Determine the (x, y) coordinate at the center of the cell enclosing the given text.  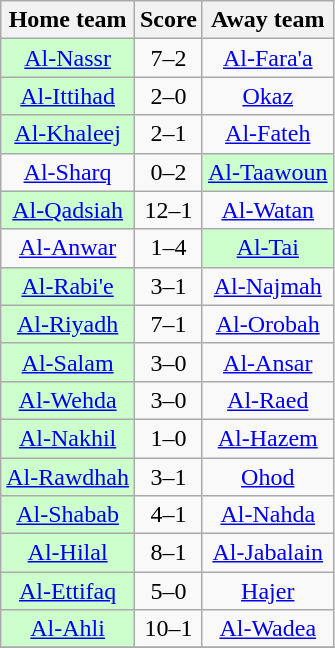
Al-Rabi'e (68, 286)
Al-Khaleej (68, 134)
Al-Orobah (268, 324)
Al-Watan (268, 210)
Al-Fara'a (268, 58)
Al-Anwar (68, 248)
Al-Tai (268, 248)
Al-Riyadh (68, 324)
Al-Hazem (268, 438)
1–0 (168, 438)
4–1 (168, 515)
2–0 (168, 96)
Al-Rawdhah (68, 477)
Away team (268, 20)
Al-Sharq (68, 172)
Home team (68, 20)
Okaz (268, 96)
2–1 (168, 134)
Al-Salam (68, 362)
Al-Najmah (268, 286)
Al-Ansar (268, 362)
Al-Nahda (268, 515)
Al-Fateh (268, 134)
12–1 (168, 210)
Al-Nassr (68, 58)
Al-Nakhil (68, 438)
10–1 (168, 629)
Al-Shabab (68, 515)
Al-Jabalain (268, 553)
Score (168, 20)
Al-Ettifaq (68, 591)
Al-Qadsiah (68, 210)
Ohod (268, 477)
Al-Ittihad (68, 96)
Al-Wadea (268, 629)
Al-Wehda (68, 400)
Al-Taawoun (268, 172)
7–1 (168, 324)
0–2 (168, 172)
1–4 (168, 248)
Al-Raed (268, 400)
5–0 (168, 591)
7–2 (168, 58)
8–1 (168, 553)
Al-Hilal (68, 553)
Al-Ahli (68, 629)
Hajer (268, 591)
